Pinpoint the cell where the given text exists, returning its [X, Y] midpoint coordinate. 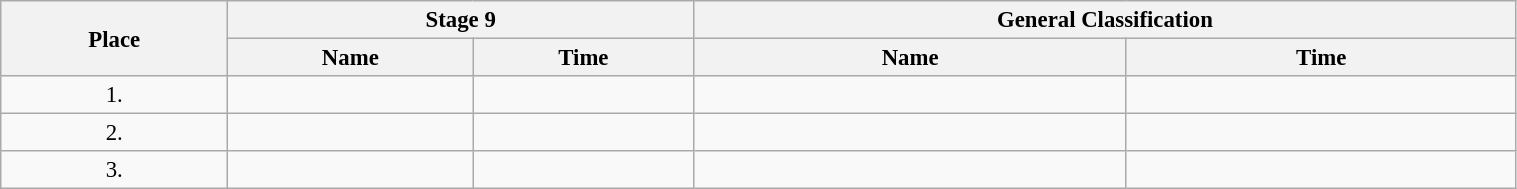
General Classification [1105, 20]
1. [114, 95]
3. [114, 170]
2. [114, 133]
Place [114, 38]
Stage 9 [461, 20]
